Search for the cell housing the specified text and yield its [X, Y] center coordinate. 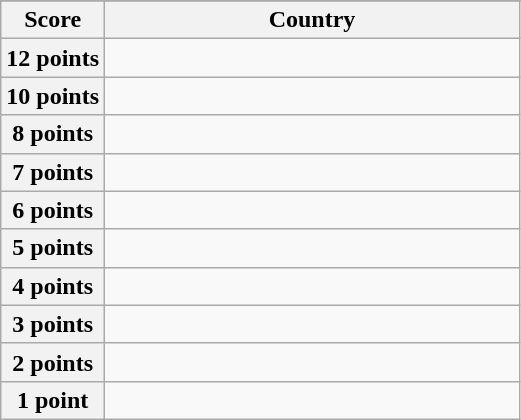
2 points [53, 362]
3 points [53, 324]
6 points [53, 210]
5 points [53, 248]
Country [312, 20]
10 points [53, 96]
12 points [53, 58]
8 points [53, 134]
Score [53, 20]
7 points [53, 172]
4 points [53, 286]
1 point [53, 400]
